Locate the cell with the specified text and output its [x, y] center coordinate. 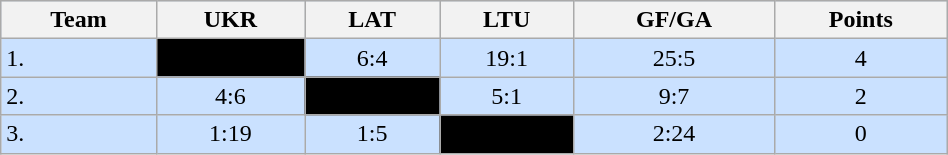
Points [860, 20]
0 [860, 134]
4 [860, 58]
UKR [230, 20]
2. [79, 96]
4:6 [230, 96]
1:5 [372, 134]
5:1 [507, 96]
19:1 [507, 58]
LTU [507, 20]
2:24 [674, 134]
1. [79, 58]
25:5 [674, 58]
GF/GA [674, 20]
6:4 [372, 58]
Team [79, 20]
LAT [372, 20]
3. [79, 134]
2 [860, 96]
1:19 [230, 134]
9:7 [674, 96]
